From the cell containing the given text, extract its center point as (X, Y) coordinate. 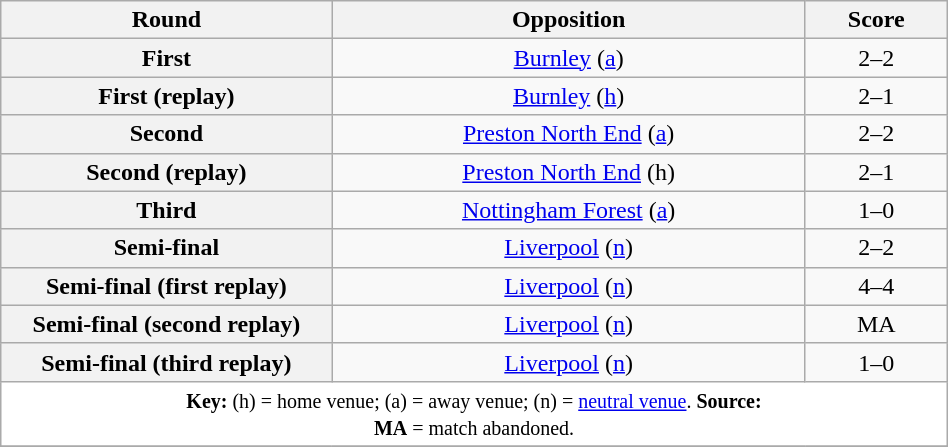
Preston North End (h) (568, 172)
Burnley (a) (568, 58)
Score (876, 20)
MA (876, 324)
Opposition (568, 20)
Nottingham Forest (a) (568, 210)
Second (replay) (166, 172)
Preston North End (a) (568, 134)
Burnley (h) (568, 96)
Key: (h) = home venue; (a) = away venue; (n) = neutral venue. Source: MA = match abandoned. (474, 414)
Semi-final (first replay) (166, 286)
First (replay) (166, 96)
Semi-final (second replay) (166, 324)
Semi-final (third replay) (166, 362)
Third (166, 210)
4–4 (876, 286)
Semi-final (166, 248)
First (166, 58)
Round (166, 20)
Second (166, 134)
